Identify which cell holds the provided text, then report its (X, Y) central coordinate. 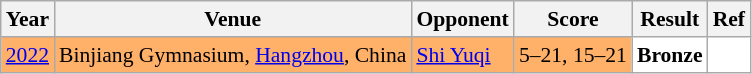
Opponent (462, 19)
Year (28, 19)
Binjiang Gymnasium, Hangzhou, China (232, 55)
Score (573, 19)
5–21, 15–21 (573, 55)
Result (670, 19)
Venue (232, 19)
Shi Yuqi (462, 55)
2022 (28, 55)
Ref (729, 19)
Bronze (670, 55)
